Locate the cell with the specified text and output its [X, Y] center coordinate. 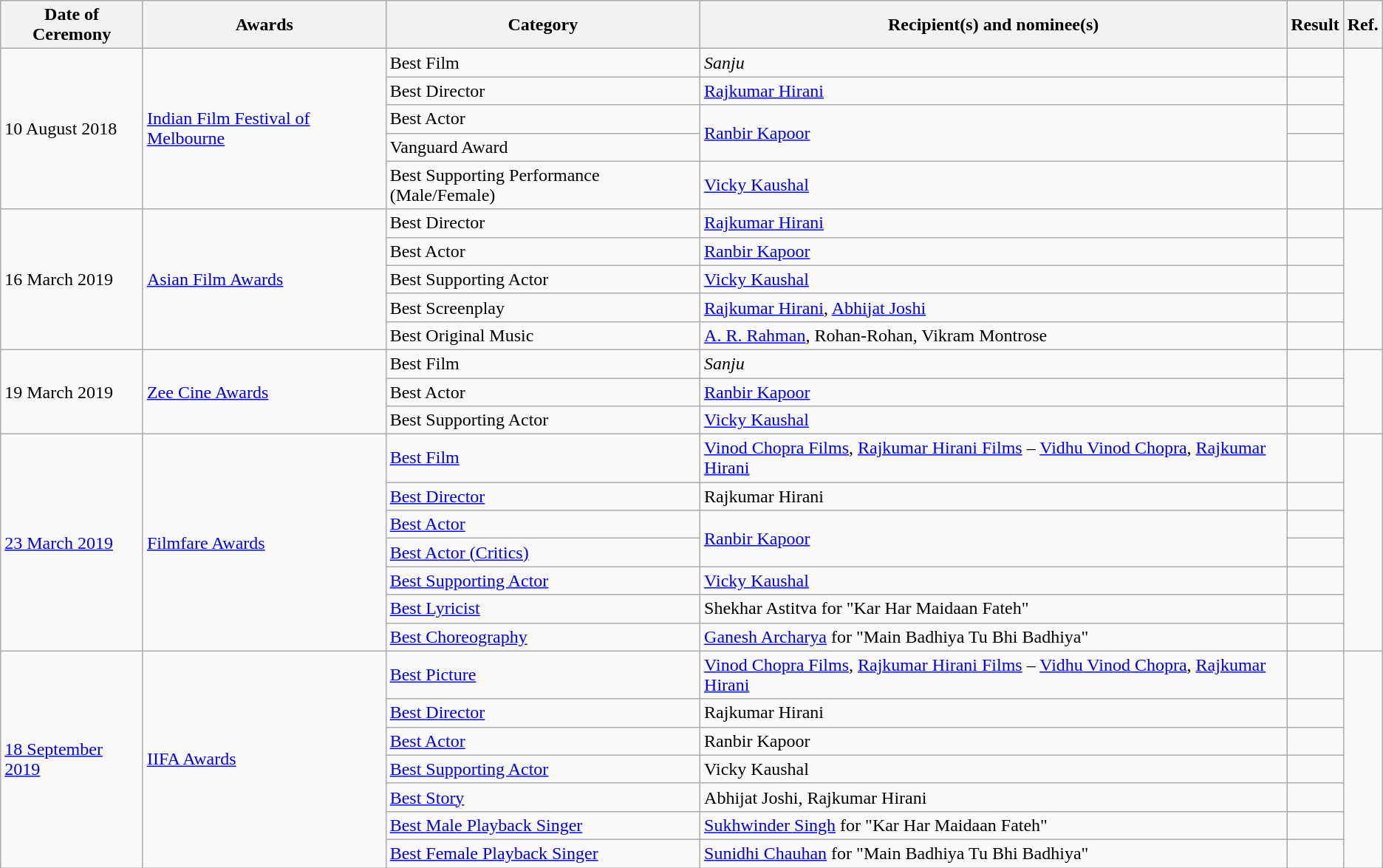
Best Picture [542, 675]
Vanguard Award [542, 147]
Best Male Playback Singer [542, 825]
A. R. Rahman, Rohan-Rohan, Vikram Montrose [994, 335]
Category [542, 25]
Best Story [542, 797]
Best Lyricist [542, 609]
Best Original Music [542, 335]
Sunidhi Chauhan for "Main Badhiya Tu Bhi Badhiya" [994, 853]
Filmfare Awards [264, 542]
Ref. [1362, 25]
Asian Film Awards [264, 279]
Best Female Playback Singer [542, 853]
Best Choreography [542, 637]
19 March 2019 [72, 392]
Ganesh Archarya for "Main Badhiya Tu Bhi Badhiya" [994, 637]
Abhijat Joshi, Rajkumar Hirani [994, 797]
10 August 2018 [72, 129]
Date of Ceremony [72, 25]
Result [1315, 25]
Rajkumar Hirani, Abhijat Joshi [994, 307]
Awards [264, 25]
18 September 2019 [72, 759]
Best Actor (Critics) [542, 553]
Sukhwinder Singh for "Kar Har Maidaan Fateh" [994, 825]
Best Supporting Performance (Male/Female) [542, 185]
Zee Cine Awards [264, 392]
23 March 2019 [72, 542]
Shekhar Astitva for "Kar Har Maidaan Fateh" [994, 609]
Recipient(s) and nominee(s) [994, 25]
IIFA Awards [264, 759]
16 March 2019 [72, 279]
Best Screenplay [542, 307]
Indian Film Festival of Melbourne [264, 129]
